Locate the cell with the specified text and output its (x, y) center coordinate. 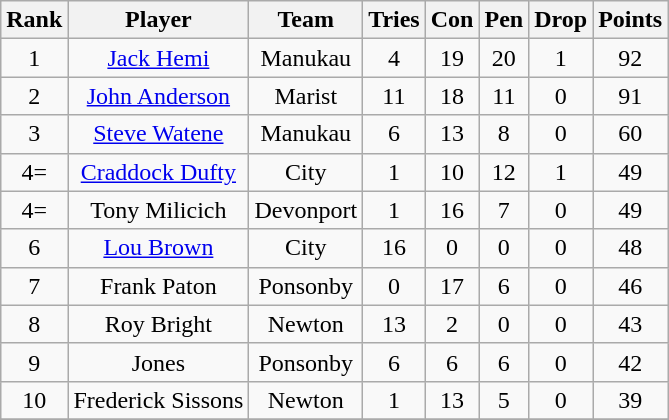
12 (504, 172)
18 (452, 96)
42 (630, 362)
Steve Watene (158, 134)
Lou Brown (158, 248)
Con (452, 20)
19 (452, 58)
9 (34, 362)
43 (630, 324)
Devonport (306, 210)
Rank (34, 20)
48 (630, 248)
92 (630, 58)
Player (158, 20)
Tries (394, 20)
91 (630, 96)
3 (34, 134)
Points (630, 20)
Craddock Dufty (158, 172)
60 (630, 134)
17 (452, 286)
Pen (504, 20)
Jack Hemi (158, 58)
46 (630, 286)
20 (504, 58)
Team (306, 20)
Jones (158, 362)
5 (504, 400)
Drop (561, 20)
39 (630, 400)
4 (394, 58)
John Anderson (158, 96)
Tony Milicich (158, 210)
Frederick Sissons (158, 400)
Marist (306, 96)
Frank Paton (158, 286)
Roy Bright (158, 324)
